Output the [x, y] coordinate of the center of the cell containing the given text.  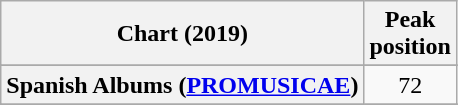
Chart (2019) [182, 34]
Spanish Albums (PROMUSICAE) [182, 85]
72 [410, 85]
Peakposition [410, 34]
